Provide the [x, y] coordinate of the cell's center where the given text is located.  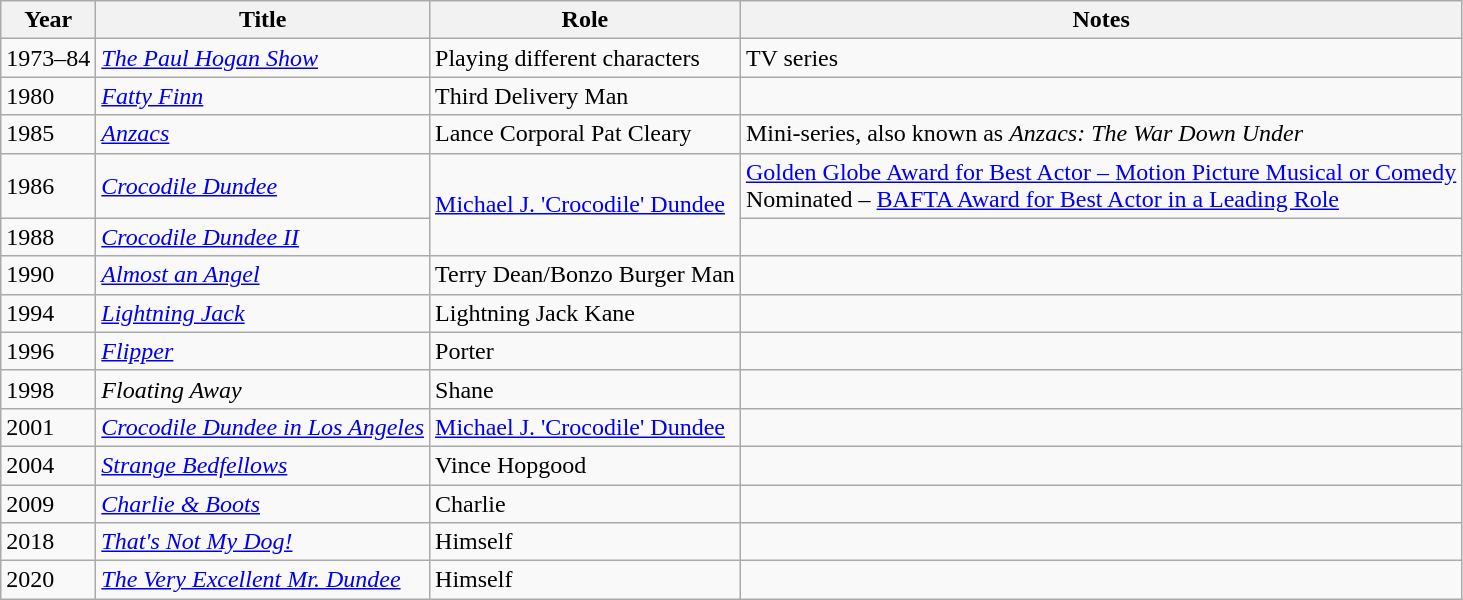
The Paul Hogan Show [263, 58]
Crocodile Dundee in Los Angeles [263, 427]
Golden Globe Award for Best Actor – Motion Picture Musical or ComedyNominated – BAFTA Award for Best Actor in a Leading Role [1100, 186]
Strange Bedfellows [263, 465]
Playing different characters [586, 58]
2009 [48, 503]
Vince Hopgood [586, 465]
Porter [586, 351]
Third Delivery Man [586, 96]
Mini-series, also known as Anzacs: The War Down Under [1100, 134]
Charlie & Boots [263, 503]
Crocodile Dundee II [263, 237]
2001 [48, 427]
Notes [1100, 20]
Floating Away [263, 389]
Title [263, 20]
Charlie [586, 503]
Fatty Finn [263, 96]
Year [48, 20]
Flipper [263, 351]
Lightning Jack Kane [586, 313]
1990 [48, 275]
TV series [1100, 58]
2018 [48, 542]
2004 [48, 465]
1988 [48, 237]
Shane [586, 389]
Anzacs [263, 134]
That's Not My Dog! [263, 542]
Role [586, 20]
Terry Dean/Bonzo Burger Man [586, 275]
Almost an Angel [263, 275]
1980 [48, 96]
Lightning Jack [263, 313]
1986 [48, 186]
1985 [48, 134]
Lance Corporal Pat Cleary [586, 134]
The Very Excellent Mr. Dundee [263, 580]
1973–84 [48, 58]
1996 [48, 351]
2020 [48, 580]
1994 [48, 313]
1998 [48, 389]
Crocodile Dundee [263, 186]
